Capture the cell that displays the provided text and extract its (x, y) central coordinate. 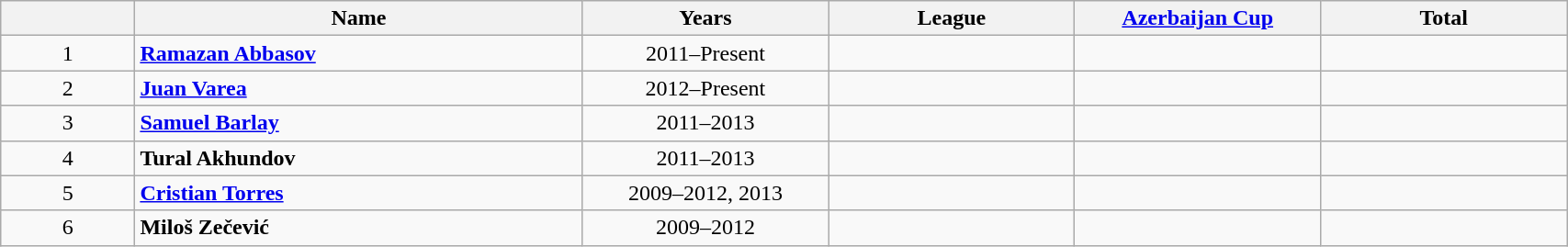
6 (68, 228)
Years (705, 18)
5 (68, 193)
Total (1444, 18)
2 (68, 88)
Samuel Barlay (358, 123)
Cristian Torres (358, 193)
League (952, 18)
2012–Present (705, 88)
2009–2012, 2013 (705, 193)
2009–2012 (705, 228)
4 (68, 158)
1 (68, 53)
Tural Akhundov (358, 158)
Miloš Zečević (358, 228)
Azerbaijan Cup (1198, 18)
3 (68, 123)
Name (358, 18)
Ramazan Abbasov (358, 53)
2011–Present (705, 53)
Juan Varea (358, 88)
